Search for the cell housing the specified text and yield its [x, y] center coordinate. 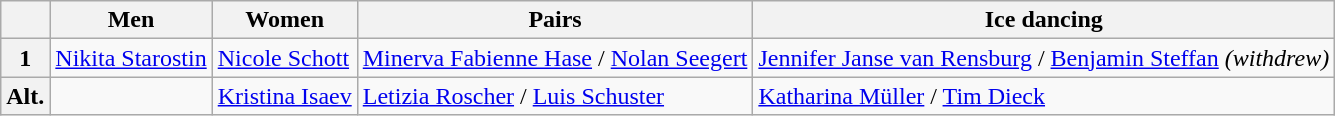
Ice dancing [1044, 20]
Women [284, 20]
Jennifer Janse van Rensburg / Benjamin Steffan (withdrew) [1044, 58]
Kristina Isaev [284, 96]
Nicole Schott [284, 58]
1 [26, 58]
Katharina Müller / Tim Dieck [1044, 96]
Men [131, 20]
Minerva Fabienne Hase / Nolan Seegert [555, 58]
Nikita Starostin [131, 58]
Pairs [555, 20]
Letizia Roscher / Luis Schuster [555, 96]
Alt. [26, 96]
